For the text-containing cell, return its midpoint in [x, y] coordinate format. 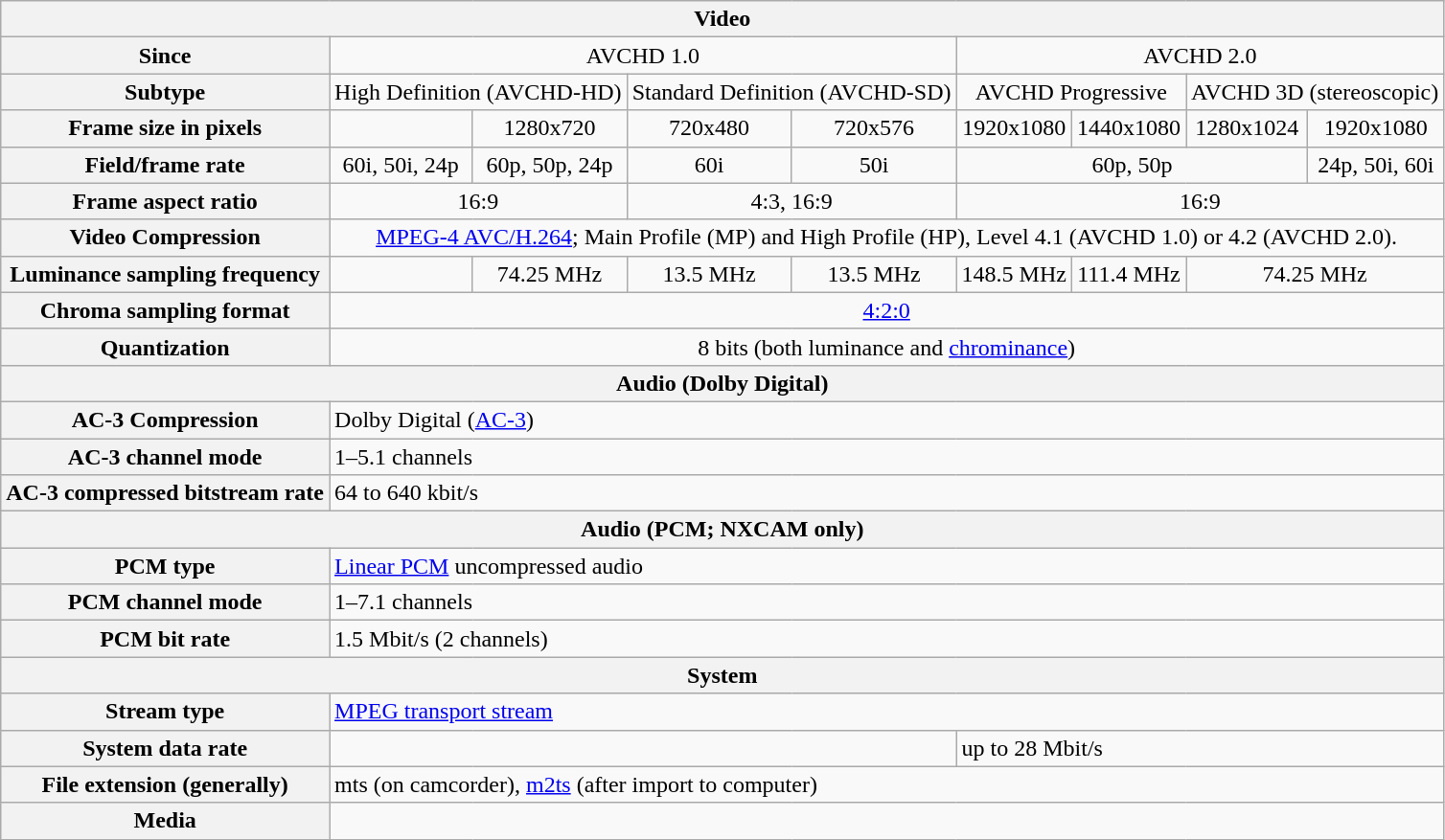
Dolby Digital (AC-3) [887, 420]
1440x1080 [1129, 128]
Frame aspect ratio [165, 201]
Standard Definition (AVCHD-SD) [791, 92]
24p, 50i, 60i [1376, 165]
4:2:0 [887, 310]
111.4 MHz [1129, 274]
4:3, 16:9 [791, 201]
1–7.1 channels [887, 602]
Video Compression [165, 238]
System data rate [165, 748]
PCM channel mode [165, 602]
Audio (PCM; NXCAM only) [722, 530]
8 bits (both luminance and chrominance) [887, 347]
720x576 [874, 128]
Luminance sampling frequency [165, 274]
Media [165, 821]
720x480 [709, 128]
1280x720 [550, 128]
Audio (Dolby Digital) [722, 383]
Quantization [165, 347]
AVCHD 2.0 [1200, 56]
File extension (generally) [165, 784]
Video [722, 19]
64 to 640 kbit/s [887, 493]
High Definition (AVCHD-HD) [479, 92]
Stream type [165, 712]
AVCHD Progressive [1071, 92]
60p, 50p [1133, 165]
Linear PCM uncompressed audio [887, 566]
MPEG transport stream [887, 712]
AC-3 Compression [165, 420]
1280x1024 [1248, 128]
up to 28 Mbit/s [1200, 748]
Subtype [165, 92]
mts (on camcorder), m2ts (after import to computer) [887, 784]
Chroma sampling format [165, 310]
AVCHD 3D (stereoscopic) [1315, 92]
PCM bit rate [165, 639]
60i, 50i, 24p [401, 165]
Field/frame rate [165, 165]
AVCHD 1.0 [644, 56]
System [722, 675]
148.5 MHz [1014, 274]
50i [874, 165]
Since [165, 56]
1.5 Mbit/s (2 channels) [887, 639]
AC-3 compressed bitstream rate [165, 493]
Frame size in pixels [165, 128]
AC-3 channel mode [165, 457]
MPEG-4 AVC/H.264; Main Profile (MP) and High Profile (HP), Level 4.1 (AVCHD 1.0) or 4.2 (AVCHD 2.0). [887, 238]
1–5.1 channels [887, 457]
60p, 50p, 24p [550, 165]
60i [709, 165]
PCM type [165, 566]
